Locate the cell with the specified text and output its [X, Y] center coordinate. 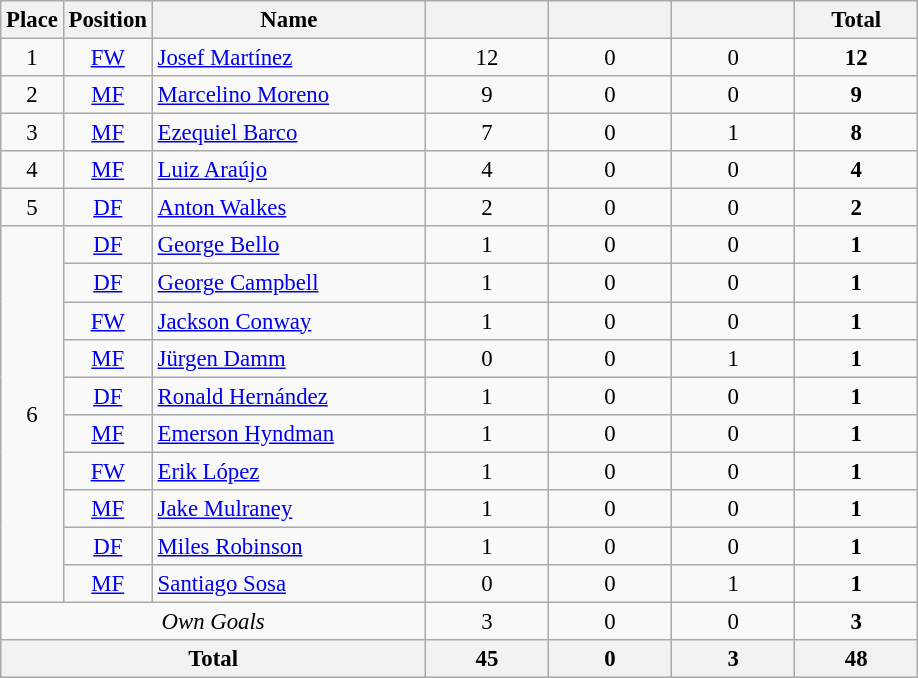
Place [32, 20]
Ronald Hernández [288, 396]
Marcelino Moreno [288, 95]
8 [856, 133]
6 [32, 414]
Miles Robinson [288, 546]
George Campbell [288, 283]
Ezequiel Barco [288, 133]
Luiz Araújo [288, 170]
Name [288, 20]
Erik López [288, 471]
Jürgen Damm [288, 358]
Own Goals [214, 621]
George Bello [288, 245]
Jackson Conway [288, 321]
Position [108, 20]
Anton Walkes [288, 208]
5 [32, 208]
Santiago Sosa [288, 584]
7 [486, 133]
Emerson Hyndman [288, 433]
Josef Martínez [288, 58]
45 [486, 659]
Jake Mulraney [288, 509]
48 [856, 659]
